Pinpoint the cell where the given text exists, returning its [X, Y] midpoint coordinate. 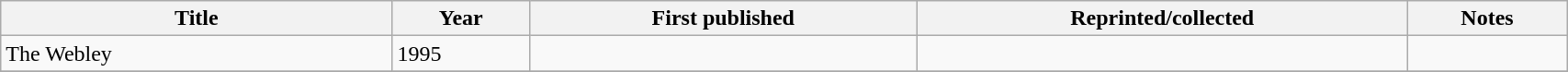
Notes [1486, 18]
Year [461, 18]
First published [724, 18]
1995 [461, 54]
The Webley [197, 54]
Title [197, 18]
Reprinted/collected [1162, 18]
